Capture the cell that displays the provided text and extract its (x, y) central coordinate. 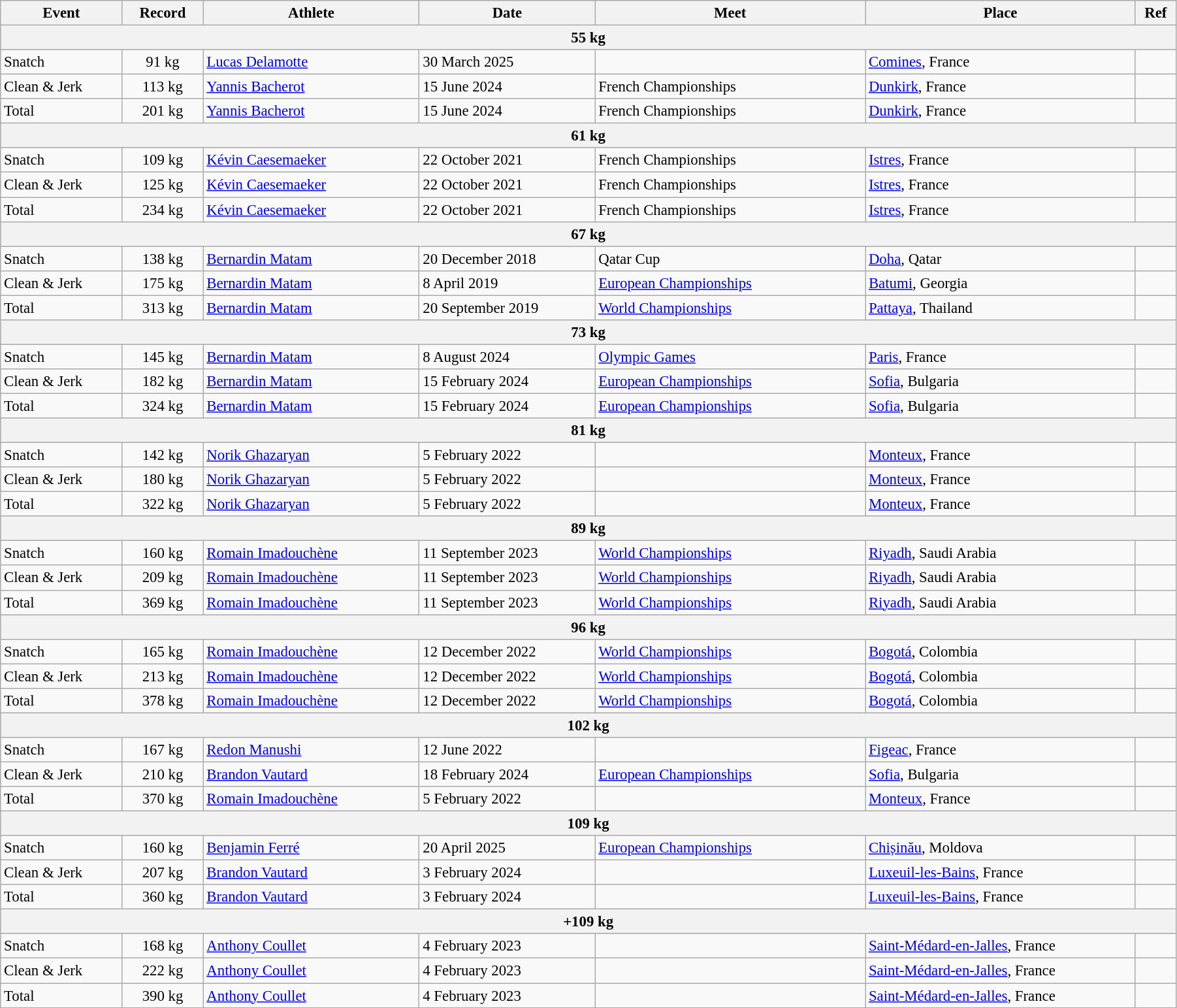
360 kg (163, 897)
145 kg (163, 357)
Qatar Cup (730, 259)
Date (507, 13)
322 kg (163, 504)
Ref (1155, 13)
369 kg (163, 602)
138 kg (163, 259)
55 kg (588, 38)
Athlete (311, 13)
91 kg (163, 62)
Comines, France (1001, 62)
102 kg (588, 725)
Meet (730, 13)
222 kg (163, 971)
370 kg (163, 799)
Olympic Games (730, 357)
165 kg (163, 651)
81 kg (588, 431)
Record (163, 13)
20 December 2018 (507, 259)
73 kg (588, 333)
209 kg (163, 578)
Doha, Qatar (1001, 259)
30 March 2025 (507, 62)
167 kg (163, 750)
168 kg (163, 947)
182 kg (163, 382)
210 kg (163, 774)
125 kg (163, 185)
180 kg (163, 480)
313 kg (163, 308)
390 kg (163, 996)
213 kg (163, 676)
67 kg (588, 234)
113 kg (163, 87)
Pattaya, Thailand (1001, 308)
324 kg (163, 406)
61 kg (588, 136)
378 kg (163, 701)
Chișinău, Moldova (1001, 848)
201 kg (163, 111)
175 kg (163, 283)
12 June 2022 (507, 750)
20 September 2019 (507, 308)
+109 kg (588, 922)
234 kg (163, 210)
8 April 2019 (507, 283)
96 kg (588, 627)
Benjamin Ferré (311, 848)
20 April 2025 (507, 848)
89 kg (588, 528)
Figeac, France (1001, 750)
Event (61, 13)
Lucas Delamotte (311, 62)
8 August 2024 (507, 357)
Batumi, Georgia (1001, 283)
18 February 2024 (507, 774)
Paris, France (1001, 357)
Redon Manushi (311, 750)
142 kg (163, 455)
Place (1001, 13)
207 kg (163, 873)
